Provide the (x, y) coordinate of the cell's center where the given text is located.  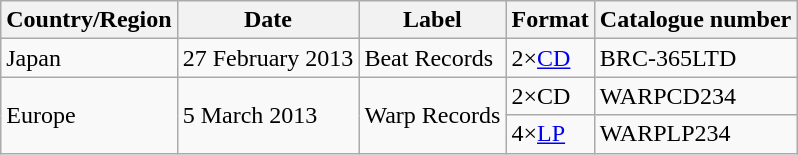
Beat Records (432, 58)
WARPLP234 (695, 134)
Format (550, 20)
Europe (89, 115)
Japan (89, 58)
Label (432, 20)
4×LP (550, 134)
WARPCD234 (695, 96)
BRC-365LTD (695, 58)
Country/Region (89, 20)
27 February 2013 (268, 58)
5 March 2013 (268, 115)
Catalogue number (695, 20)
Date (268, 20)
Warp Records (432, 115)
